For the text-containing cell, return its midpoint in (x, y) coordinate format. 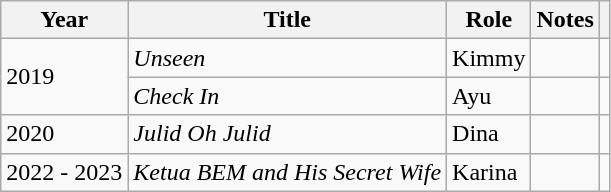
Ayu (489, 96)
Title (288, 20)
2022 - 2023 (64, 172)
Julid Oh Julid (288, 134)
Notes (565, 20)
Role (489, 20)
Dina (489, 134)
Check In (288, 96)
Ketua BEM and His Secret Wife (288, 172)
Year (64, 20)
2020 (64, 134)
Unseen (288, 58)
Karina (489, 172)
2019 (64, 77)
Kimmy (489, 58)
